Find where the given text appears and provide that cell's center as (x, y) coordinate. 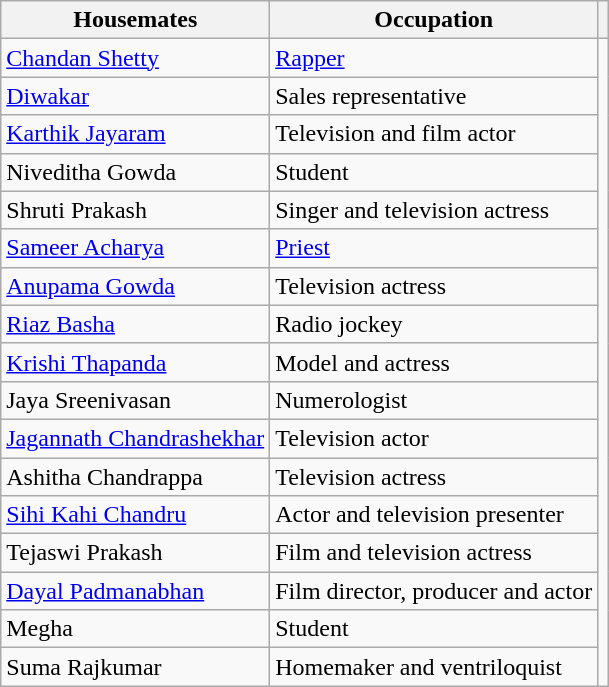
Chandan Shetty (136, 58)
Tejaswi Prakash (136, 553)
Anupama Gowda (136, 286)
Sihi Kahi Chandru (136, 515)
Jaya Sreenivasan (136, 400)
Sales representative (434, 96)
Television and film actor (434, 134)
Krishi Thapanda (136, 362)
Television actor (434, 438)
Actor and television presenter (434, 515)
Diwakar (136, 96)
Rapper (434, 58)
Homemaker and ventriloquist (434, 667)
Suma Rajkumar (136, 667)
Housemates (136, 20)
Singer and television actress (434, 210)
Sameer Acharya (136, 248)
Model and actress (434, 362)
Karthik Jayaram (136, 134)
Shruti Prakash (136, 210)
Numerologist (434, 400)
Riaz Basha (136, 324)
Film and television actress (434, 553)
Megha (136, 629)
Jagannath Chandrashekhar (136, 438)
Occupation (434, 20)
Radio jockey (434, 324)
Dayal Padmanabhan (136, 591)
Ashitha Chandrappa (136, 477)
Film director, producer and actor (434, 591)
Niveditha Gowda (136, 172)
Priest (434, 248)
